Output the [X, Y] coordinate of the center of the cell containing the given text.  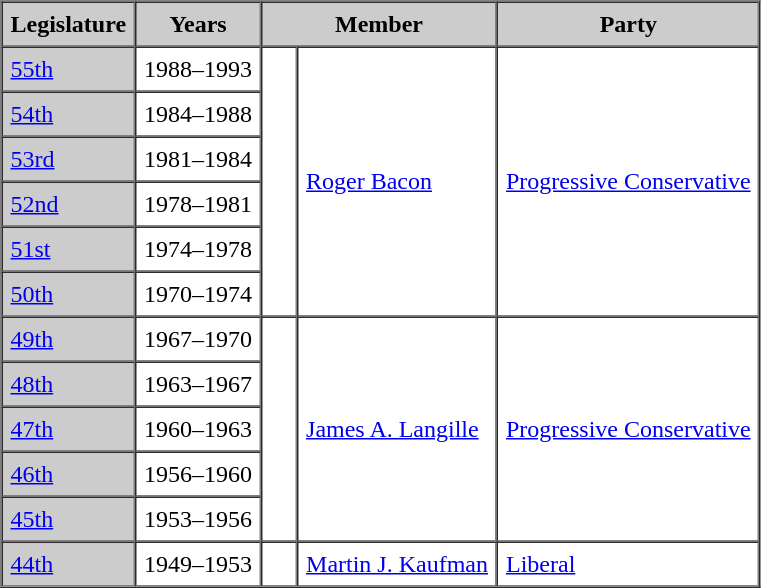
55th [69, 68]
1970–1974 [198, 294]
James A. Langille [397, 428]
1988–1993 [198, 68]
1984–1988 [198, 114]
1967–1970 [198, 338]
1978–1981 [198, 204]
44th [69, 564]
47th [69, 428]
Martin J. Kaufman [397, 564]
Years [198, 24]
1956–1960 [198, 474]
1949–1953 [198, 564]
1953–1956 [198, 518]
53rd [69, 158]
52nd [69, 204]
50th [69, 294]
Party [628, 24]
1960–1963 [198, 428]
54th [69, 114]
Liberal [628, 564]
1963–1967 [198, 384]
51st [69, 248]
46th [69, 474]
Member [379, 24]
48th [69, 384]
49th [69, 338]
Legislature [69, 24]
1974–1978 [198, 248]
1981–1984 [198, 158]
Roger Bacon [397, 181]
45th [69, 518]
